For the text-containing cell, return its midpoint in (X, Y) coordinate format. 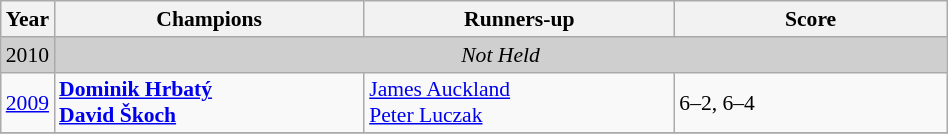
Not Held (500, 55)
2009 (28, 102)
Dominik Hrbatý David Škoch (209, 102)
Year (28, 19)
6–2, 6–4 (810, 102)
2010 (28, 55)
Champions (209, 19)
Score (810, 19)
James Auckland Peter Luczak (519, 102)
Runners-up (519, 19)
